Detect which cell encompasses the target text, then output its (X, Y) center coordinate. 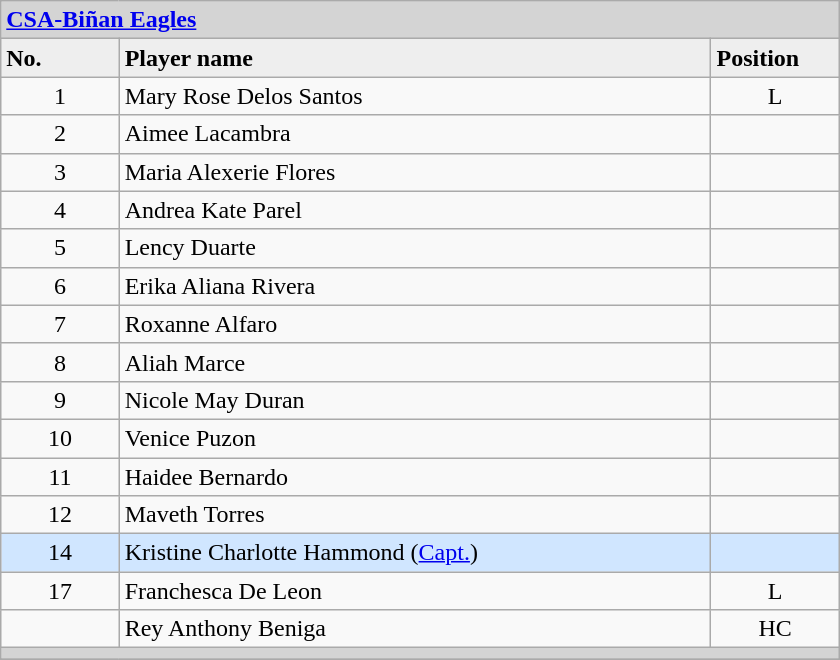
Position (775, 58)
Nicole May Duran (415, 400)
Erika Aliana Rivera (415, 286)
9 (60, 400)
Andrea Kate Parel (415, 210)
HC (775, 629)
Aimee Lacambra (415, 134)
8 (60, 362)
Lency Duarte (415, 248)
Haidee Bernardo (415, 477)
Rey Anthony Beniga (415, 629)
Player name (415, 58)
Maveth Torres (415, 515)
5 (60, 248)
Kristine Charlotte Hammond (Capt.) (415, 553)
3 (60, 172)
11 (60, 477)
2 (60, 134)
4 (60, 210)
Roxanne Alfaro (415, 324)
No. (60, 58)
1 (60, 96)
10 (60, 438)
Franchesca De Leon (415, 591)
CSA-Biñan Eagles (420, 20)
Aliah Marce (415, 362)
17 (60, 591)
6 (60, 286)
14 (60, 553)
12 (60, 515)
Mary Rose Delos Santos (415, 96)
Maria Alexerie Flores (415, 172)
Venice Puzon (415, 438)
7 (60, 324)
